Determine the (X, Y) coordinate at the center of the cell enclosing the given text.  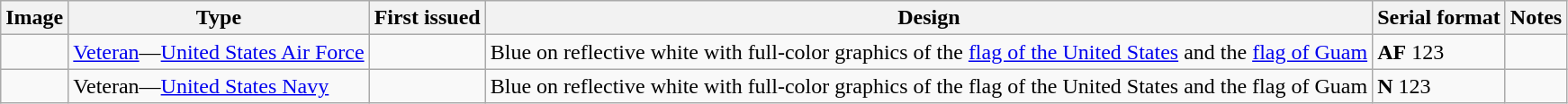
Notes (1536, 18)
First issued (427, 18)
Serial format (1439, 18)
Veteran—United States Air Force (219, 52)
Type (219, 18)
Design (929, 18)
N 123 (1439, 86)
Image (34, 18)
AF 123 (1439, 52)
Veteran—United States Navy (219, 86)
